Find where the given text appears and provide that cell's center as (x, y) coordinate. 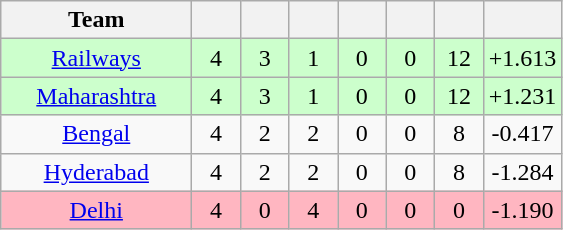
Maharashtra (96, 96)
-0.417 (522, 134)
Delhi (96, 210)
Hyderabad (96, 172)
+1.231 (522, 96)
Team (96, 20)
+1.613 (522, 58)
Railways (96, 58)
-1.284 (522, 172)
-1.190 (522, 210)
Bengal (96, 134)
